From the cell containing the given text, extract its center point as (X, Y) coordinate. 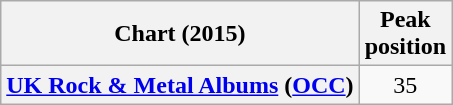
35 (405, 85)
Chart (2015) (180, 34)
UK Rock & Metal Albums (OCC) (180, 85)
Peakposition (405, 34)
